Extract the [x, y] coordinate from the center of the cell holding the provided text.  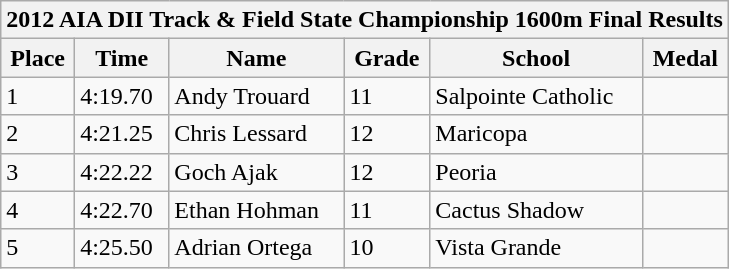
4:25.50 [122, 248]
4:22.70 [122, 210]
Goch Ajak [256, 172]
Andy Trouard [256, 96]
Grade [387, 58]
Vista Grande [536, 248]
3 [38, 172]
2 [38, 134]
5 [38, 248]
Peoria [536, 172]
Ethan Hohman [256, 210]
4:22.22 [122, 172]
Maricopa [536, 134]
1 [38, 96]
School [536, 58]
Time [122, 58]
Adrian Ortega [256, 248]
4 [38, 210]
Salpointe Catholic [536, 96]
Place [38, 58]
Medal [685, 58]
Cactus Shadow [536, 210]
4:21.25 [122, 134]
2012 AIA DII Track & Field State Championship 1600m Final Results [365, 20]
10 [387, 248]
Chris Lessard [256, 134]
Name [256, 58]
4:19.70 [122, 96]
